From the cell containing the given text, extract its center point as [x, y] coordinate. 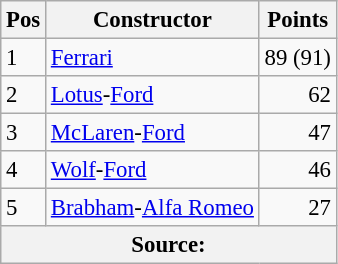
Lotus-Ford [153, 95]
Wolf-Ford [153, 170]
62 [298, 95]
McLaren-Ford [153, 133]
89 (91) [298, 58]
3 [24, 133]
Constructor [153, 20]
Ferrari [153, 58]
Source: [168, 245]
46 [298, 170]
Brabham-Alfa Romeo [153, 208]
47 [298, 133]
Points [298, 20]
Pos [24, 20]
1 [24, 58]
4 [24, 170]
27 [298, 208]
2 [24, 95]
5 [24, 208]
